Find where the given text appears and provide that cell's center as (x, y) coordinate. 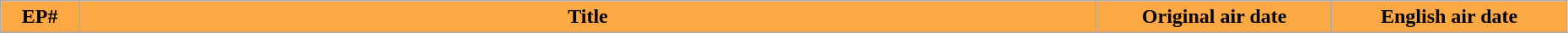
English air date (1449, 17)
EP# (40, 17)
Title (589, 17)
Original air date (1214, 17)
